Provide the [X, Y] coordinate of the cell's center where the given text is located.  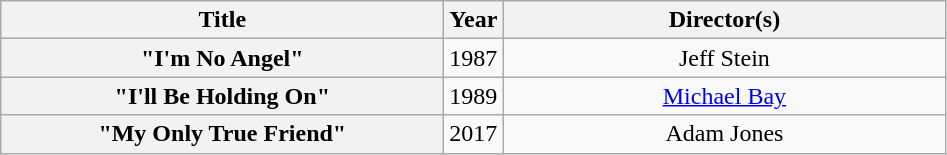
Year [474, 20]
2017 [474, 134]
Director(s) [724, 20]
Title [222, 20]
Jeff Stein [724, 58]
"I'm No Angel" [222, 58]
Adam Jones [724, 134]
"My Only True Friend" [222, 134]
Michael Bay [724, 96]
1987 [474, 58]
"I'll Be Holding On" [222, 96]
1989 [474, 96]
